Return [X, Y] of the center of cell containing provided text 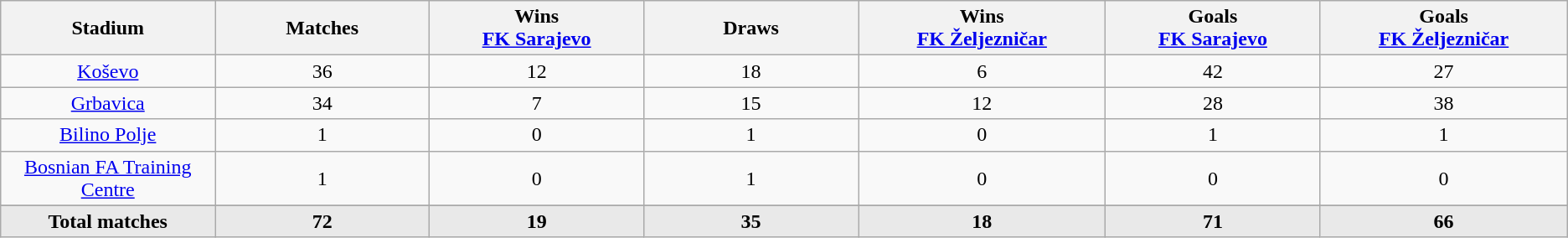
Matches [322, 28]
15 [751, 103]
27 [1444, 71]
71 [1213, 221]
7 [537, 103]
19 [537, 221]
Stadium [108, 28]
Draws [751, 28]
38 [1444, 103]
Bosnian FA Training Centre [108, 178]
GoalsFK Željezničar [1444, 28]
34 [322, 103]
35 [751, 221]
WinsFK Sarajevo [537, 28]
66 [1444, 221]
6 [982, 71]
28 [1213, 103]
GoalsFK Sarajevo [1213, 28]
72 [322, 221]
Grbavica [108, 103]
Total matches [108, 221]
WinsFK Željezničar [982, 28]
Koševo [108, 71]
42 [1213, 71]
Bilino Polje [108, 135]
36 [322, 71]
